Capture the cell that displays the provided text and extract its (X, Y) central coordinate. 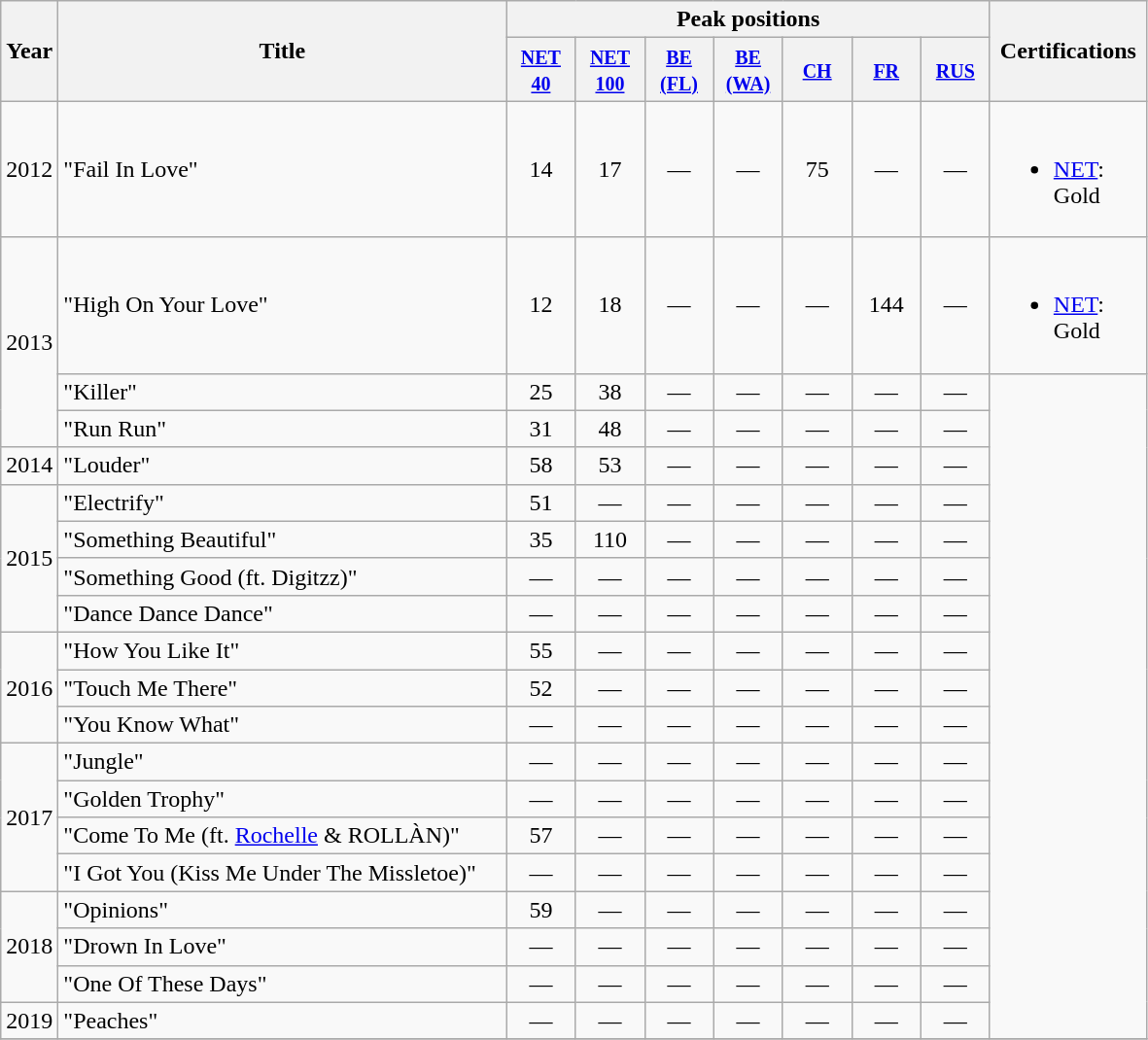
"High On Your Love" (282, 305)
"Killer" (282, 392)
Peak positions (748, 19)
"I Got You (Kiss Me Under The Missletoe)" (282, 873)
53 (610, 466)
55 (540, 650)
Title (282, 51)
25 (540, 392)
48 (610, 429)
"How You Like It" (282, 650)
NET 100 (610, 70)
"Golden Trophy" (282, 799)
"Run Run" (282, 429)
12 (540, 305)
FR (887, 70)
59 (540, 910)
2017 (29, 817)
2016 (29, 687)
RUS (955, 70)
35 (540, 539)
Year (29, 51)
NET 40 (540, 70)
57 (540, 836)
2013 (29, 342)
38 (610, 392)
"Louder" (282, 466)
"Fail In Love" (282, 169)
Certifications (1067, 51)
2015 (29, 558)
2019 (29, 1021)
"Come To Me (ft. Rochelle & ROLLÀN)" (282, 836)
"Drown In Love" (282, 947)
144 (887, 305)
51 (540, 503)
"You Know What" (282, 725)
18 (610, 305)
2018 (29, 947)
14 (540, 169)
"Touch Me There" (282, 687)
"Something Good (ft. Digitzz)" (282, 576)
75 (817, 169)
"Peaches" (282, 1021)
"Electrify" (282, 503)
2014 (29, 466)
CH (817, 70)
2012 (29, 169)
"Something Beautiful" (282, 539)
"One Of These Days" (282, 984)
52 (540, 687)
58 (540, 466)
110 (610, 539)
BE (FL) (678, 70)
"Jungle" (282, 762)
31 (540, 429)
"Opinions" (282, 910)
"Dance Dance Dance" (282, 613)
BE (WA) (748, 70)
17 (610, 169)
